Provide the [X, Y] coordinate of the cell's center where the given text is located.  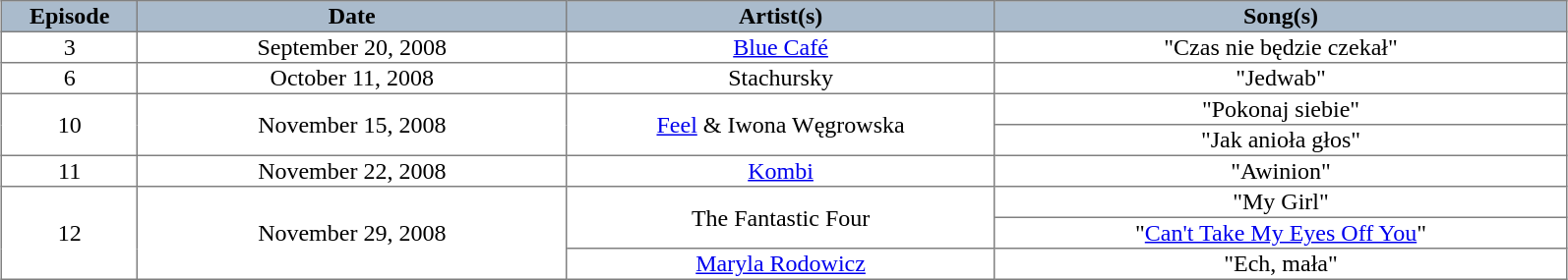
"My Girl" [1281, 202]
"Jedwab" [1281, 79]
October 11, 2008 [352, 79]
November 22, 2008 [352, 171]
"Awinion" [1281, 171]
11 [69, 171]
"Ech, mała" [1281, 264]
Song(s) [1281, 17]
"Pokonaj siebie" [1281, 109]
10 [69, 124]
Artist(s) [781, 17]
Date [352, 17]
Feel & Iwona Węgrowska [781, 124]
Kombi [781, 171]
"Czas nie będzie czekał" [1281, 47]
Blue Café [781, 47]
September 20, 2008 [352, 47]
Maryla Rodowicz [781, 264]
6 [69, 79]
12 [69, 233]
Stachursky [781, 79]
The Fantastic Four [781, 218]
"Jak anioła głos" [1281, 140]
"Can't Take My Eyes Off You" [1281, 233]
November 15, 2008 [352, 124]
November 29, 2008 [352, 233]
3 [69, 47]
Episode [69, 17]
